For the text-containing cell, return its midpoint in [x, y] coordinate format. 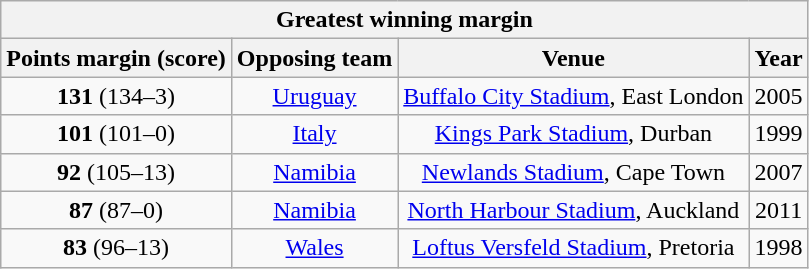
Wales [314, 248]
Uruguay [314, 96]
87 (87–0) [116, 210]
92 (105–13) [116, 172]
Italy [314, 134]
Buffalo City Stadium, East London [574, 96]
2005 [778, 96]
1998 [778, 248]
Venue [574, 58]
North Harbour Stadium, Auckland [574, 210]
Points margin (score) [116, 58]
Loftus Versfeld Stadium, Pretoria [574, 248]
Greatest winning margin [404, 20]
Year [778, 58]
131 (134–3) [116, 96]
83 (96–13) [116, 248]
Kings Park Stadium, Durban [574, 134]
2007 [778, 172]
101 (101–0) [116, 134]
Opposing team [314, 58]
Newlands Stadium, Cape Town [574, 172]
2011 [778, 210]
1999 [778, 134]
